Detect which cell encompasses the target text, then output its [X, Y] center coordinate. 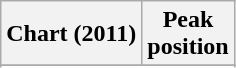
Chart (2011) [72, 34]
Peakposition [188, 34]
